Capture the cell that displays the provided text and extract its [X, Y] central coordinate. 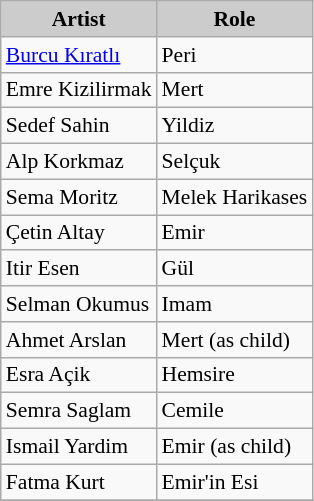
Mert (as child) [235, 340]
Sema Moritz [79, 197]
Alp Korkmaz [79, 162]
Mert [235, 90]
Sedef Sahin [79, 126]
Gül [235, 269]
Emir'in Esi [235, 482]
Semra Saglam [79, 411]
Emir [235, 233]
Imam [235, 304]
Fatma Kurt [79, 482]
Ismail Yardim [79, 447]
Role [235, 19]
Burcu Kıratlı [79, 55]
Selçuk [235, 162]
Itir Esen [79, 269]
Çetin Altay [79, 233]
Emre Kizilirmak [79, 90]
Emir (as child) [235, 447]
Peri [235, 55]
Ahmet Arslan [79, 340]
Hemsire [235, 375]
Selman Okumus [79, 304]
Artist [79, 19]
Esra Açik [79, 375]
Cemile [235, 411]
Yildiz [235, 126]
Melek Harikases [235, 197]
